Find where the given text appears and provide that cell's center as (x, y) coordinate. 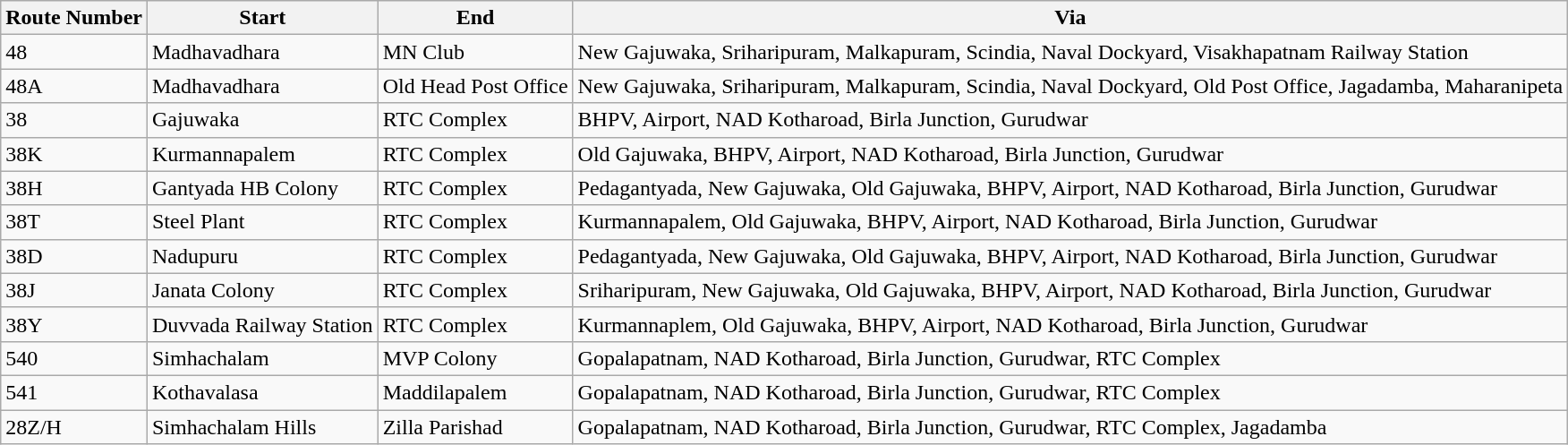
End (475, 18)
Sriharipuram, New Gajuwaka, Old Gajuwaka, BHPV, Airport, NAD Kotharoad, Birla Junction, Gurudwar (1070, 290)
Simhachalam Hills (262, 427)
Gopalapatnam, NAD Kotharoad, Birla Junction, Gurudwar, RTC Complex, Jagadamba (1070, 427)
38K (74, 154)
38H (74, 188)
38D (74, 256)
Steel Plant (262, 222)
New Gajuwaka, Sriharipuram, Malkapuram, Scindia, Naval Dockyard, Visakhapatnam Railway Station (1070, 52)
Maddilapalem (475, 392)
MN Club (475, 52)
Zilla Parishad (475, 427)
28Z/H (74, 427)
Kothavalasa (262, 392)
Simhachalam (262, 358)
MVP Colony (475, 358)
Kurmannapalem, Old Gajuwaka, BHPV, Airport, NAD Kotharoad, Birla Junction, Gurudwar (1070, 222)
38T (74, 222)
Start (262, 18)
Janata Colony (262, 290)
Old Head Post Office (475, 86)
38Y (74, 324)
48 (74, 52)
Nadupuru (262, 256)
540 (74, 358)
38 (74, 120)
Route Number (74, 18)
Kurmannaplem, Old Gajuwaka, BHPV, Airport, NAD Kotharoad, Birla Junction, Gurudwar (1070, 324)
38J (74, 290)
Kurmannapalem (262, 154)
Via (1070, 18)
New Gajuwaka, Sriharipuram, Malkapuram, Scindia, Naval Dockyard, Old Post Office, Jagadamba, Maharanipeta (1070, 86)
Duvvada Railway Station (262, 324)
541 (74, 392)
Gajuwaka (262, 120)
48A (74, 86)
BHPV, Airport, NAD Kotharoad, Birla Junction, Gurudwar (1070, 120)
Old Gajuwaka, BHPV, Airport, NAD Kotharoad, Birla Junction, Gurudwar (1070, 154)
Gantyada HB Colony (262, 188)
